Determine the [X, Y] coordinate at the center of the cell enclosing the given text.  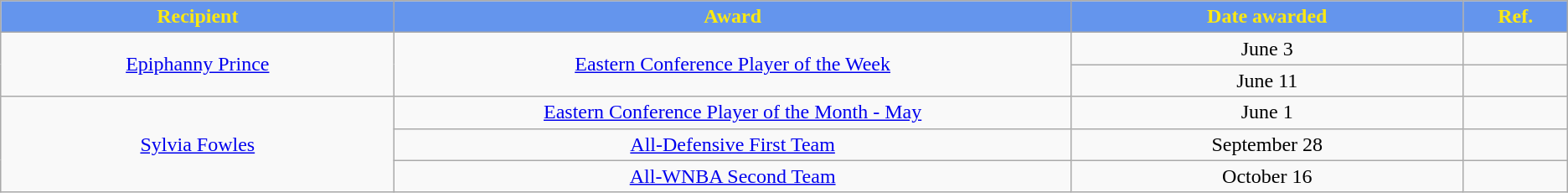
October 16 [1266, 176]
All-WNBA Second Team [732, 176]
Epiphanny Prince [198, 65]
Sylvia Fowles [198, 144]
June 3 [1266, 49]
June 1 [1266, 112]
Ref. [1515, 17]
Award [732, 17]
Eastern Conference Player of the Week [732, 65]
September 28 [1266, 144]
Date awarded [1266, 17]
All-Defensive First Team [732, 144]
Recipient [198, 17]
Eastern Conference Player of the Month - May [732, 112]
June 11 [1266, 81]
